Search for the cell housing the specified text and yield its [X, Y] center coordinate. 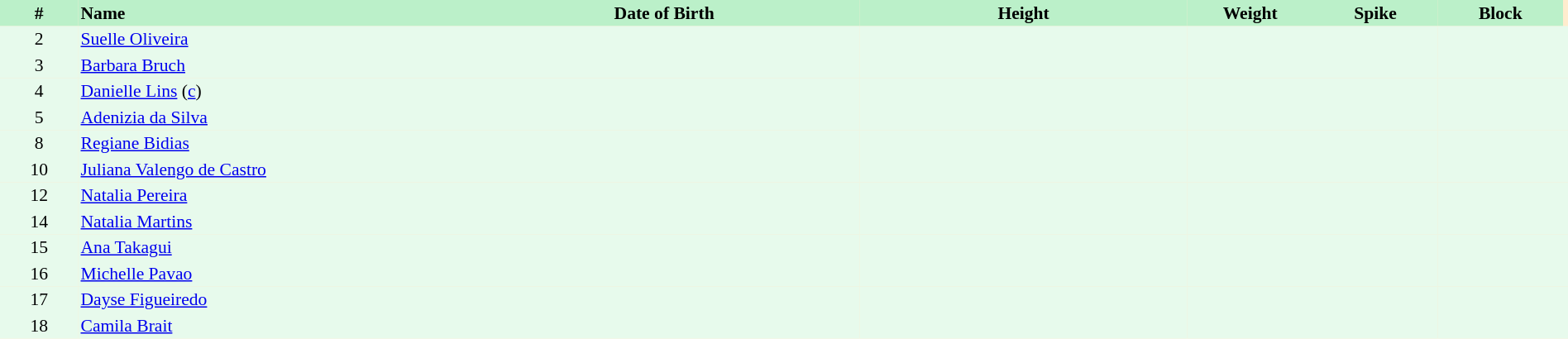
4 [39, 91]
Weight [1250, 13]
18 [39, 326]
Camila Brait [273, 326]
17 [39, 299]
Date of Birth [664, 13]
Danielle Lins (c) [273, 91]
8 [39, 144]
Dayse Figueiredo [273, 299]
Height [1024, 13]
Natalia Martins [273, 222]
Michelle Pavao [273, 274]
Barbara Bruch [273, 65]
Regiane Bidias [273, 144]
15 [39, 248]
Juliana Valengo de Castro [273, 169]
12 [39, 195]
3 [39, 65]
Name [273, 13]
# [39, 13]
5 [39, 117]
Suelle Oliveira [273, 40]
16 [39, 274]
10 [39, 169]
14 [39, 222]
Natalia Pereira [273, 195]
Block [1500, 13]
Ana Takagui [273, 248]
Adenizia da Silva [273, 117]
2 [39, 40]
Spike [1374, 13]
